Scan for the cell matching the given text and deliver its (x, y) coordinate at center. 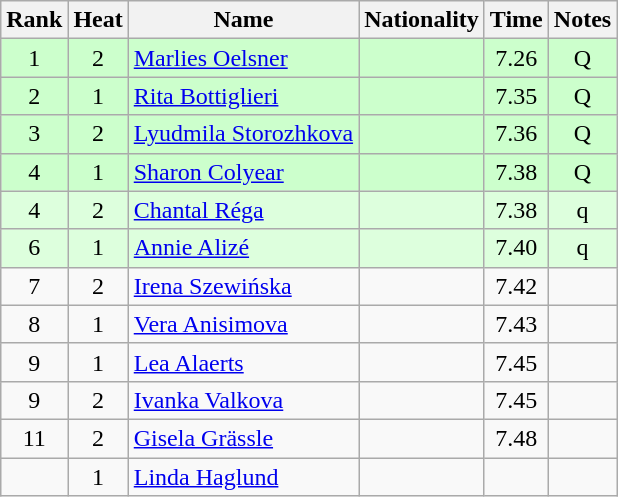
Irena Szewińska (243, 286)
3 (34, 134)
7.48 (516, 438)
7 (34, 286)
8 (34, 324)
Time (516, 20)
Gisela Grässle (243, 438)
Rank (34, 20)
Annie Alizé (243, 248)
7.43 (516, 324)
Linda Haglund (243, 477)
Notes (582, 20)
7.40 (516, 248)
Vera Anisimova (243, 324)
7.35 (516, 96)
Heat (98, 20)
Ivanka Valkova (243, 400)
7.26 (516, 58)
Chantal Réga (243, 210)
7.42 (516, 286)
Lyudmila Storozhkova (243, 134)
Sharon Colyear (243, 172)
6 (34, 248)
Nationality (422, 20)
Lea Alaerts (243, 362)
Name (243, 20)
11 (34, 438)
Marlies Oelsner (243, 58)
Rita Bottiglieri (243, 96)
7.36 (516, 134)
